Provide the [X, Y] coordinate of the cell's center where the given text is located.  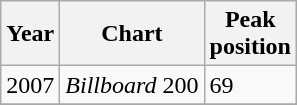
Year [30, 34]
69 [250, 85]
Billboard 200 [132, 85]
Peakposition [250, 34]
2007 [30, 85]
Chart [132, 34]
